From the cell containing the given text, extract its center point as [x, y] coordinate. 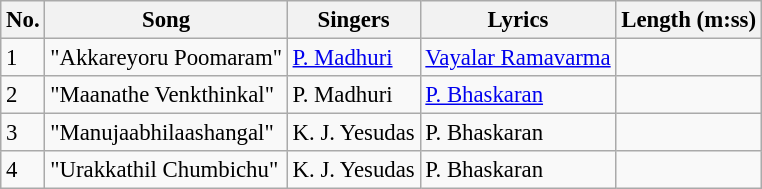
4 [23, 170]
"Urakkathil Chumbichu" [166, 170]
2 [23, 95]
Vayalar Ramavarma [518, 58]
"Manujaabhilaashangal" [166, 133]
1 [23, 58]
Length (m:ss) [688, 20]
3 [23, 133]
Song [166, 20]
Singers [354, 20]
Lyrics [518, 20]
"Akkareyoru Poomaram" [166, 58]
No. [23, 20]
"Maanathe Venkthinkal" [166, 95]
